For the text-containing cell, return its midpoint in [X, Y] coordinate format. 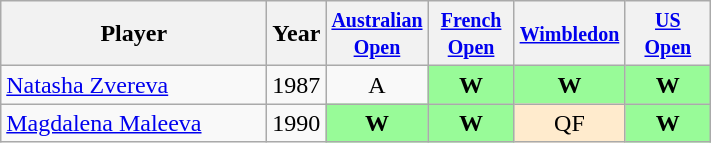
Wimbledon [570, 34]
1990 [296, 123]
1987 [296, 85]
Australian Open [377, 34]
French Open [471, 34]
A [377, 85]
QF [570, 123]
US Open [668, 34]
Player [134, 34]
Year [296, 34]
Natasha Zvereva [134, 85]
Magdalena Maleeva [134, 123]
